Find where the given text appears and provide that cell's center as (X, Y) coordinate. 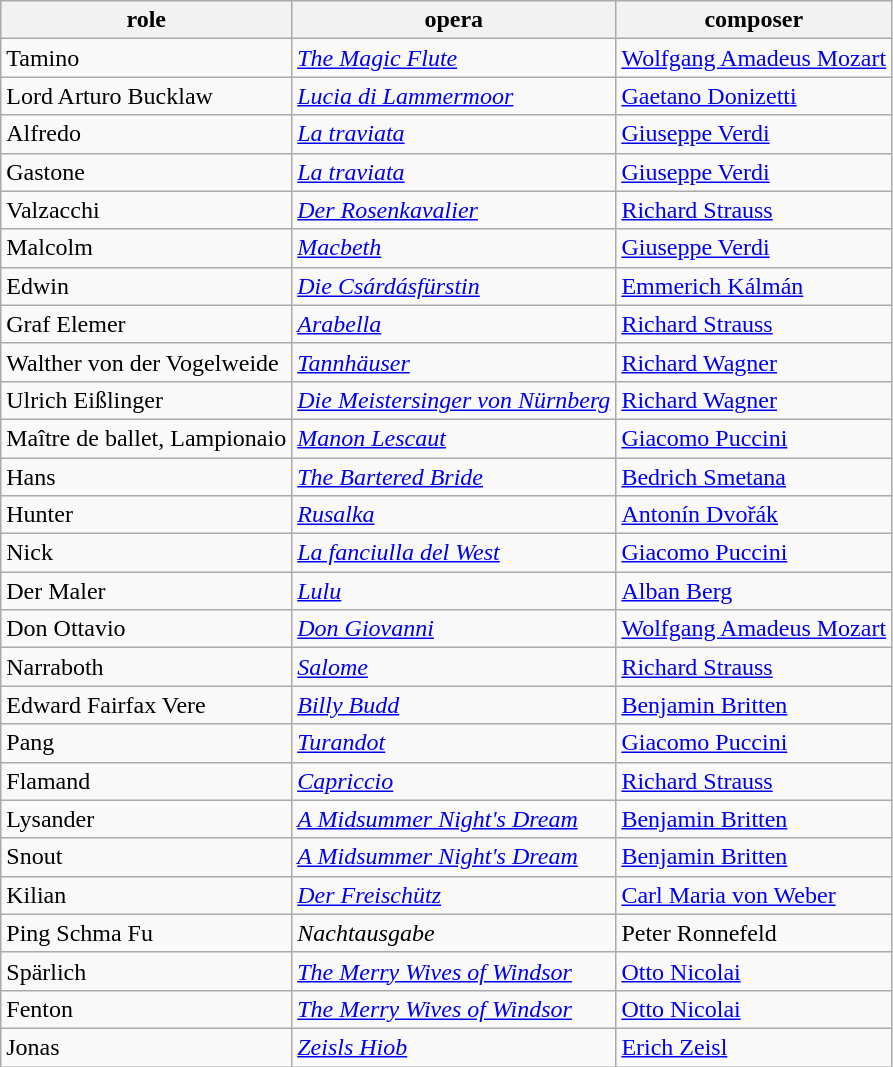
Fenton (146, 1009)
Nick (146, 553)
Antonín Dvořák (754, 515)
Walther von der Vogelweide (146, 362)
Don Giovanni (454, 629)
opera (454, 20)
Snout (146, 857)
Peter Ronnefeld (754, 933)
Spärlich (146, 971)
Rusalka (454, 515)
Hunter (146, 515)
Emmerich Kálmán (754, 286)
La fanciulla del West (454, 553)
Gaetano Donizetti (754, 96)
Turandot (454, 743)
Alfredo (146, 134)
Narraboth (146, 667)
Carl Maria von Weber (754, 895)
Lysander (146, 819)
Pang (146, 743)
Capriccio (454, 781)
Edward Fairfax Vere (146, 705)
Don Ottavio (146, 629)
Der Freischütz (454, 895)
Maître de ballet, Lampionaio (146, 438)
Macbeth (454, 248)
Lord Arturo Bucklaw (146, 96)
Flamand (146, 781)
Edwin (146, 286)
Malcolm (146, 248)
Bedrich Smetana (754, 477)
Die Csárdásfürstin (454, 286)
Valzacchi (146, 210)
Ulrich Eißlinger (146, 400)
Nachtausgabe (454, 933)
Erich Zeisl (754, 1047)
Salome (454, 667)
Lucia di Lammermoor (454, 96)
Graf Elemer (146, 324)
composer (754, 20)
Gastone (146, 172)
Alban Berg (754, 591)
Der Maler (146, 591)
Manon Lescaut (454, 438)
Der Rosenkavalier (454, 210)
Zeisls Hiob (454, 1047)
Ping Schma Fu (146, 933)
Arabella (454, 324)
Hans (146, 477)
Kilian (146, 895)
Jonas (146, 1047)
The Magic Flute (454, 58)
Tannhäuser (454, 362)
Die Meistersinger von Nürnberg (454, 400)
Lulu (454, 591)
The Bartered Bride (454, 477)
Billy Budd (454, 705)
role (146, 20)
Tamino (146, 58)
